Provide the [x, y] coordinate of the cell's center where the given text is located.  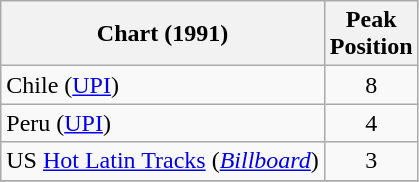
Chart (1991) [163, 34]
US Hot Latin Tracks (Billboard) [163, 161]
Peru (UPI) [163, 123]
4 [371, 123]
Peak Position [371, 34]
8 [371, 85]
Chile (UPI) [163, 85]
3 [371, 161]
